Return (x, y) of the center of cell containing provided text 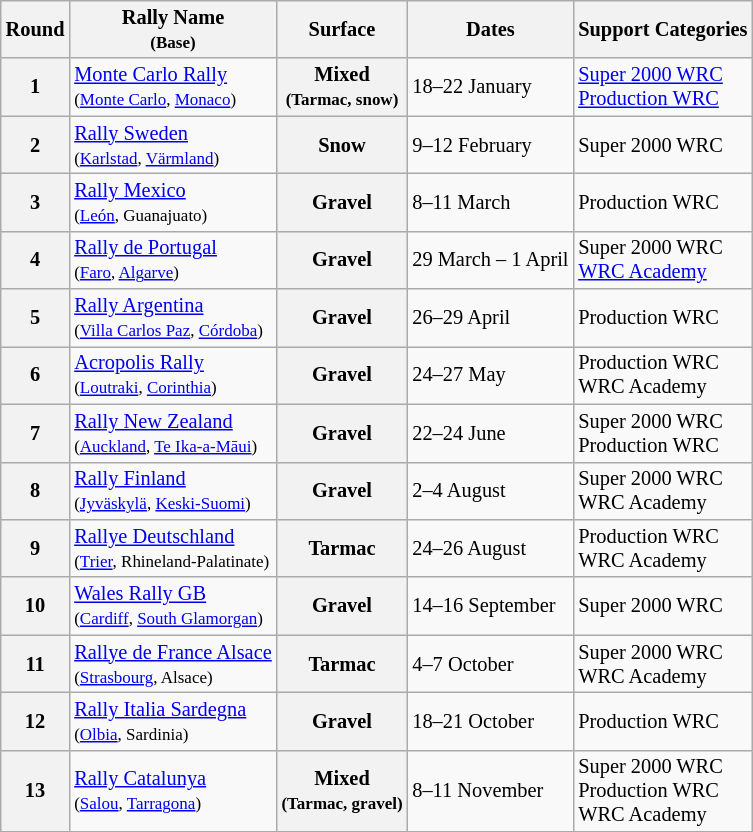
11 (36, 664)
Support Categories (662, 29)
8 (36, 491)
Mixed(Tarmac, gravel) (342, 791)
Wales Rally GB (Cardiff, South Glamorgan) (172, 606)
Surface (342, 29)
Rally Italia Sardegna (Olbia, Sardinia) (172, 721)
Rally de Portugal (Faro, Algarve) (172, 260)
4 (36, 260)
Rally Argentina (Villa Carlos Paz, Córdoba) (172, 318)
22–24 June (490, 433)
12 (36, 721)
10 (36, 606)
5 (36, 318)
Rally Sweden (Karlstad, Värmland) (172, 145)
14–16 September (490, 606)
8–11 November (490, 791)
18–21 October (490, 721)
Acropolis Rally (Loutraki, Corinthia) (172, 375)
6 (36, 375)
Dates (490, 29)
3 (36, 202)
1 (36, 87)
Rally Catalunya (Salou, Tarragona) (172, 791)
Rally Mexico (León, Guanajuato) (172, 202)
18–22 January (490, 87)
24–26 August (490, 548)
Mixed(Tarmac, snow) (342, 87)
13 (36, 791)
Round (36, 29)
Super 2000 WRCProduction WRCWRC Academy (662, 791)
Snow (342, 145)
Monte Carlo Rally (Monte Carlo, Monaco) (172, 87)
8–11 March (490, 202)
2 (36, 145)
Rally Name(Base) (172, 29)
Rally New Zealand (Auckland, Te Ika-a-Māui) (172, 433)
Rallye Deutschland (Trier, Rhineland-Palatinate) (172, 548)
Rallye de France Alsace (Strasbourg, Alsace) (172, 664)
24–27 May (490, 375)
Rally Finland (Jyväskylä, Keski-Suomi) (172, 491)
7 (36, 433)
2–4 August (490, 491)
9–12 February (490, 145)
9 (36, 548)
29 March – 1 April (490, 260)
4–7 October (490, 664)
26–29 April (490, 318)
